Locate the cell with the specified text and output its [x, y] center coordinate. 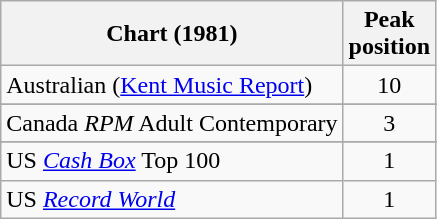
US Cash Box Top 100 [172, 161]
Peakposition [389, 34]
Chart (1981) [172, 34]
10 [389, 85]
Canada RPM Adult Contemporary [172, 123]
3 [389, 123]
US Record World [172, 199]
Australian (Kent Music Report) [172, 85]
